Identify which cell holds the provided text, then report its [x, y] central coordinate. 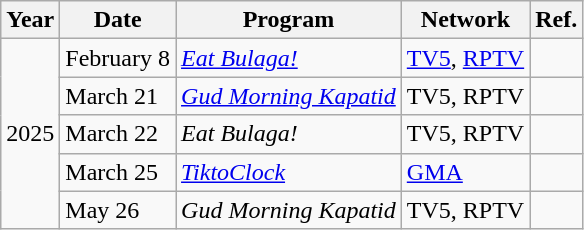
March 22 [118, 134]
March 25 [118, 172]
GMA [465, 172]
Network [465, 20]
TiktoClock [289, 172]
Ref. [556, 20]
Year [30, 20]
Program [289, 20]
March 21 [118, 96]
February 8 [118, 58]
Date [118, 20]
May 26 [118, 210]
2025 [30, 134]
